Capture the cell that displays the provided text and extract its (X, Y) central coordinate. 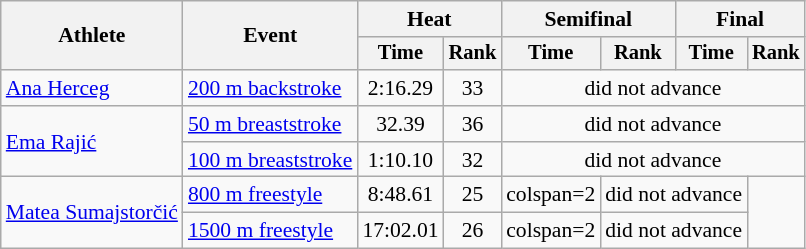
800 m freestyle (270, 195)
Matea Sumajstorčić (92, 212)
26 (473, 231)
1500 m freestyle (270, 231)
8:48.61 (400, 195)
33 (473, 88)
32.39 (400, 124)
36 (473, 124)
50 m breaststroke (270, 124)
Athlete (92, 36)
200 m backstroke (270, 88)
Heat (429, 19)
100 m breaststroke (270, 160)
Ana Herceg (92, 88)
17:02.01 (400, 231)
32 (473, 160)
2:16.29 (400, 88)
Event (270, 36)
Semifinal (588, 19)
25 (473, 195)
1:10.10 (400, 160)
Final (740, 19)
Ema Rajić (92, 142)
